Detect which cell encompasses the target text, then output its (X, Y) center coordinate. 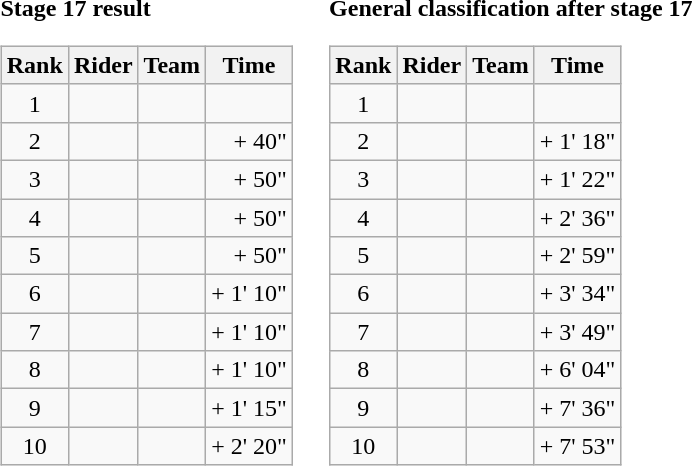
+ 1' 18" (578, 141)
+ 2' 20" (250, 446)
+ 3' 49" (578, 332)
+ 6' 04" (578, 370)
+ 3' 34" (578, 294)
+ 7' 36" (578, 408)
+ 1' 22" (578, 179)
+ 1' 15" (250, 408)
+ 2' 36" (578, 217)
+ 40" (250, 141)
+ 2' 59" (578, 256)
+ 7' 53" (578, 446)
